Detect which cell encompasses the target text, then output its (X, Y) center coordinate. 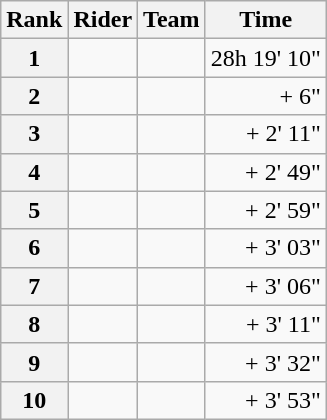
28h 19' 10" (266, 58)
7 (34, 286)
Time (266, 20)
+ 3' 53" (266, 400)
9 (34, 362)
+ 3' 03" (266, 248)
+ 3' 11" (266, 324)
10 (34, 400)
Rider (103, 20)
Team (172, 20)
+ 2' 49" (266, 172)
+ 2' 11" (266, 134)
4 (34, 172)
+ 3' 32" (266, 362)
8 (34, 324)
2 (34, 96)
+ 6" (266, 96)
1 (34, 58)
5 (34, 210)
Rank (34, 20)
+ 3' 06" (266, 286)
6 (34, 248)
3 (34, 134)
+ 2' 59" (266, 210)
